Pinpoint the cell where the given text exists, returning its (x, y) midpoint coordinate. 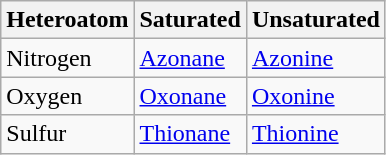
Nitrogen (68, 58)
Saturated (190, 20)
Oxonane (190, 96)
Oxygen (68, 96)
Unsaturated (316, 20)
Thionine (316, 134)
Heteroatom (68, 20)
Azonane (190, 58)
Sulfur (68, 134)
Oxonine (316, 96)
Thionane (190, 134)
Azonine (316, 58)
